Determine the [X, Y] coordinate at the center of the cell enclosing the given text.  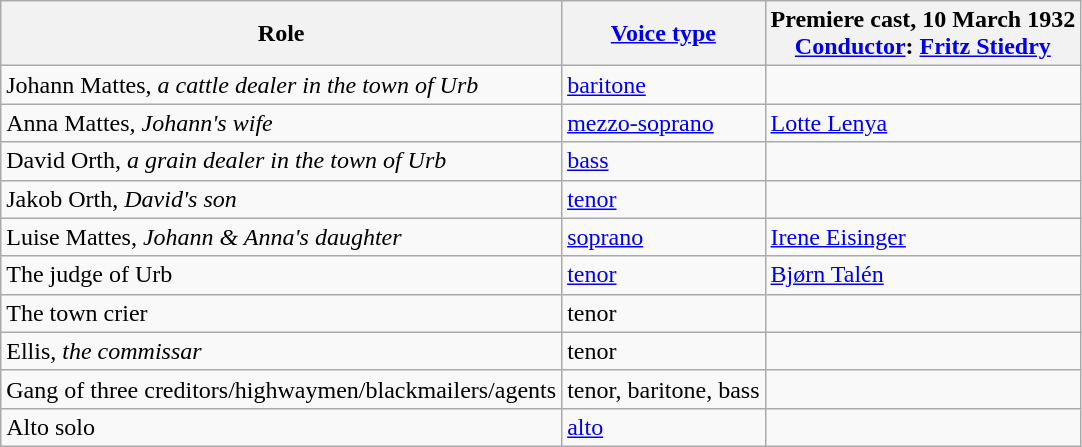
The judge of Urb [282, 275]
tenor, baritone, bass [664, 389]
bass [664, 161]
baritone [664, 85]
Lotte Lenya [923, 123]
Gang of three creditors/highwaymen/blackmailers/agents [282, 389]
Alto solo [282, 427]
Luise Mattes, Johann & Anna's daughter [282, 237]
David Orth, a grain dealer in the town of Urb [282, 161]
Bjørn Talén [923, 275]
alto [664, 427]
mezzo-soprano [664, 123]
Jakob Orth, David's son [282, 199]
Johann Mattes, a cattle dealer in the town of Urb [282, 85]
Role [282, 34]
Voice type [664, 34]
Premiere cast, 10 March 1932Conductor: Fritz Stiedry [923, 34]
soprano [664, 237]
Irene Eisinger [923, 237]
Ellis, the commissar [282, 351]
Anna Mattes, Johann's wife [282, 123]
The town crier [282, 313]
